For the text-containing cell, return its midpoint in [x, y] coordinate format. 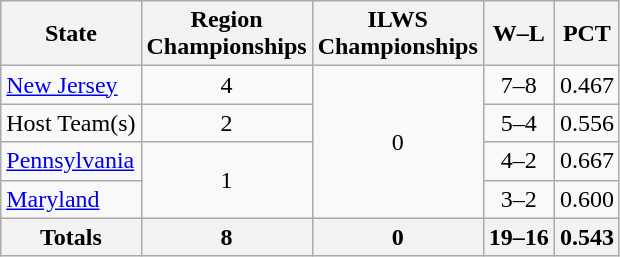
7–8 [518, 85]
W–L [518, 34]
2 [226, 123]
8 [226, 237]
Pennsylvania [71, 161]
ILWSChampionships [398, 34]
State [71, 34]
0.467 [586, 85]
0.600 [586, 199]
4–2 [518, 161]
19–16 [518, 237]
0.667 [586, 161]
New Jersey [71, 85]
Totals [71, 237]
4 [226, 85]
RegionChampionships [226, 34]
Maryland [71, 199]
1 [226, 180]
5–4 [518, 123]
0.543 [586, 237]
Host Team(s) [71, 123]
0.556 [586, 123]
PCT [586, 34]
3–2 [518, 199]
